Locate the cell with the specified text and output its [x, y] center coordinate. 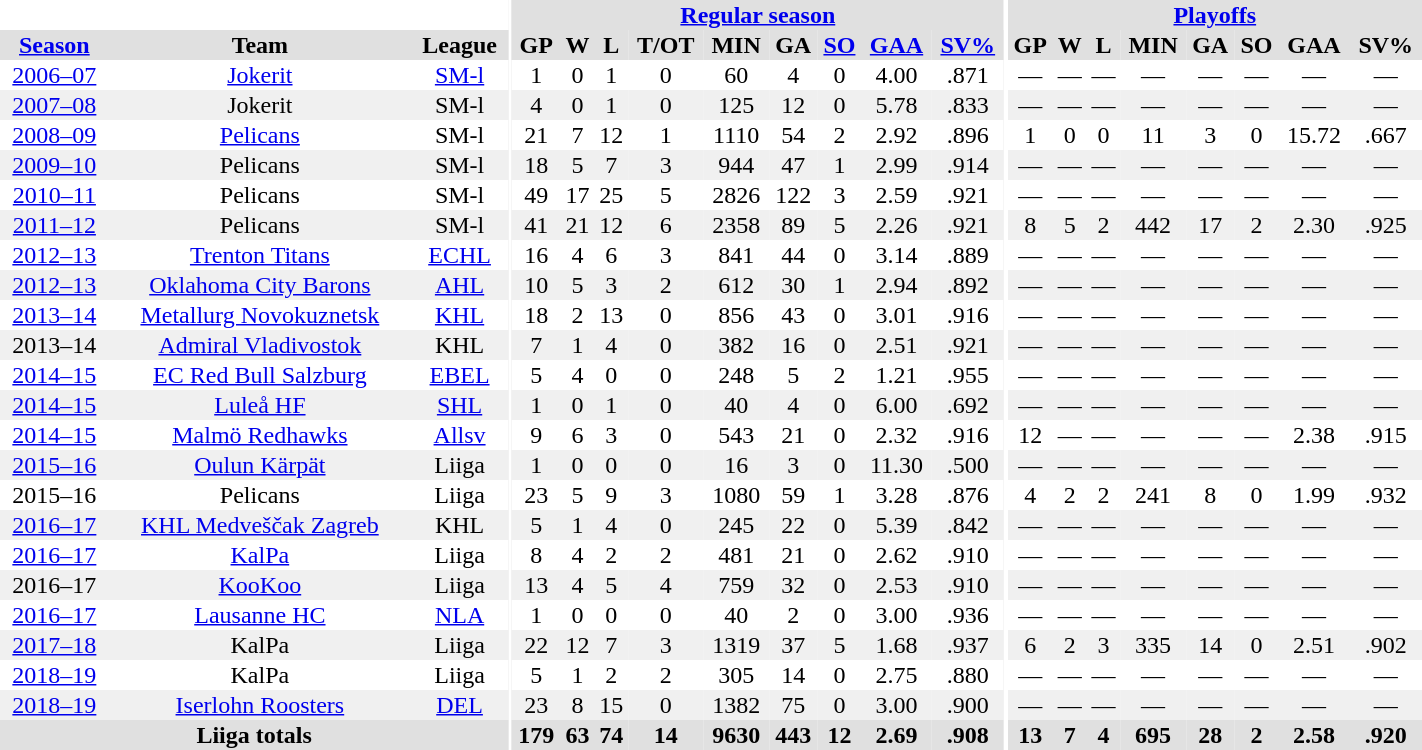
Allsv [460, 435]
335 [1152, 645]
2009–10 [54, 165]
.908 [968, 735]
15 [611, 705]
Luleå HF [260, 405]
2017–18 [54, 645]
856 [736, 315]
EBEL [460, 375]
1.68 [896, 645]
.842 [968, 525]
2826 [736, 195]
.876 [968, 495]
1319 [736, 645]
125 [736, 105]
49 [536, 195]
KHL Medveščak Zagreb [260, 525]
2.75 [896, 675]
.902 [1386, 645]
2008–09 [54, 135]
Season [54, 45]
.892 [968, 285]
245 [736, 525]
ECHL [460, 255]
2011–12 [54, 225]
54 [794, 135]
1080 [736, 495]
2.30 [1314, 225]
.900 [968, 705]
KooKoo [260, 585]
759 [736, 585]
59 [794, 495]
.889 [968, 255]
2007–08 [54, 105]
442 [1152, 225]
Metallurg Novokuznetsk [260, 315]
612 [736, 285]
695 [1152, 735]
841 [736, 255]
2.94 [896, 285]
2.92 [896, 135]
543 [736, 435]
37 [794, 645]
41 [536, 225]
382 [736, 345]
25 [611, 195]
3.14 [896, 255]
2006–07 [54, 75]
Iserlohn Roosters [260, 705]
6.00 [896, 405]
1.99 [1314, 495]
2010–11 [54, 195]
.936 [968, 615]
Playoffs [1215, 15]
3.28 [896, 495]
Team [260, 45]
.500 [968, 465]
EC Red Bull Salzburg [260, 375]
League [460, 45]
T/OT [666, 45]
2.62 [896, 555]
.667 [1386, 135]
Liiga totals [254, 735]
248 [736, 375]
.932 [1386, 495]
2.58 [1314, 735]
5.78 [896, 105]
443 [794, 735]
2.53 [896, 585]
2.26 [896, 225]
2.99 [896, 165]
1110 [736, 135]
11.30 [896, 465]
10 [536, 285]
Lausanne HC [260, 615]
2.59 [896, 195]
AHL [460, 285]
Admiral Vladivostok [260, 345]
30 [794, 285]
43 [794, 315]
60 [736, 75]
944 [736, 165]
NLA [460, 615]
Oklahoma City Barons [260, 285]
.833 [968, 105]
15.72 [1314, 135]
.920 [1386, 735]
Trenton Titans [260, 255]
2358 [736, 225]
1382 [736, 705]
122 [794, 195]
11 [1152, 135]
5.39 [896, 525]
75 [794, 705]
481 [736, 555]
.871 [968, 75]
3.01 [896, 315]
9630 [736, 735]
241 [1152, 495]
.925 [1386, 225]
74 [611, 735]
.955 [968, 375]
.692 [968, 405]
.915 [1386, 435]
Oulun Kärpät [260, 465]
DEL [460, 705]
47 [794, 165]
Regular season [758, 15]
1.21 [896, 375]
2.32 [896, 435]
.880 [968, 675]
SHL [460, 405]
2.69 [896, 735]
2.38 [1314, 435]
44 [794, 255]
63 [578, 735]
179 [536, 735]
32 [794, 585]
305 [736, 675]
.914 [968, 165]
4.00 [896, 75]
89 [794, 225]
.937 [968, 645]
28 [1210, 735]
Malmö Redhawks [260, 435]
.896 [968, 135]
